Capture the cell that displays the provided text and extract its [x, y] central coordinate. 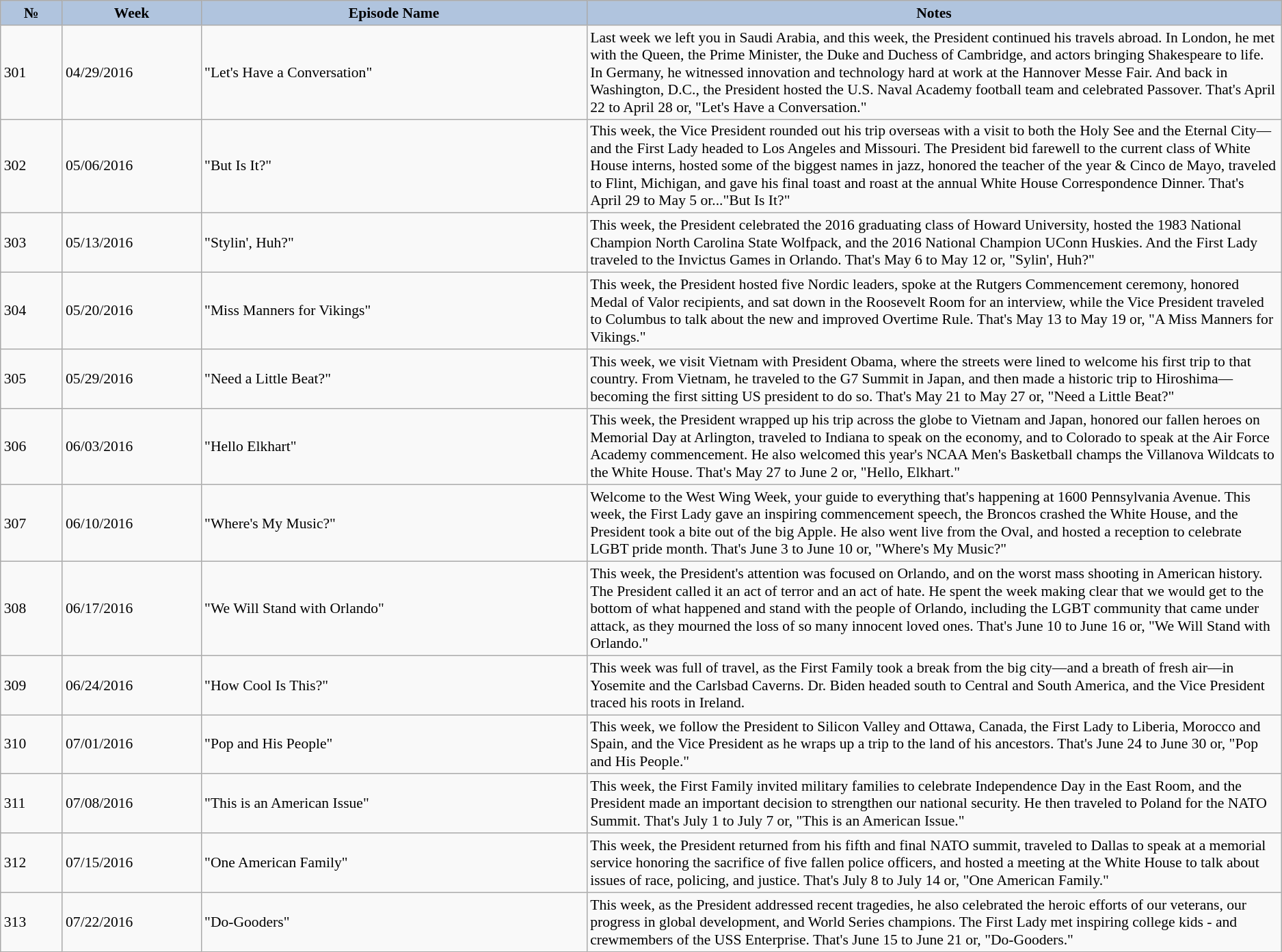
305 [31, 379]
303 [31, 243]
306 [31, 446]
313 [31, 923]
07/01/2016 [131, 745]
Notes [934, 13]
06/17/2016 [131, 609]
"Pop and His People" [394, 745]
"How Cool Is This?" [394, 685]
309 [31, 685]
05/13/2016 [131, 243]
Episode Name [394, 13]
"Do-Gooders" [394, 923]
302 [31, 166]
"We Will Stand with Orlando" [394, 609]
308 [31, 609]
"Hello Elkhart" [394, 446]
07/15/2016 [131, 862]
"Stylin', Huh?" [394, 243]
"But Is It?" [394, 166]
Week [131, 13]
07/08/2016 [131, 804]
304 [31, 311]
04/29/2016 [131, 72]
"This is an American Issue" [394, 804]
05/20/2016 [131, 311]
307 [31, 523]
05/29/2016 [131, 379]
06/10/2016 [131, 523]
310 [31, 745]
№ [31, 13]
06/03/2016 [131, 446]
07/22/2016 [131, 923]
"Need a Little Beat?" [394, 379]
"Let's Have a Conversation" [394, 72]
06/24/2016 [131, 685]
312 [31, 862]
"Miss Manners for Vikings" [394, 311]
311 [31, 804]
"One American Family" [394, 862]
"Where's My Music?" [394, 523]
05/06/2016 [131, 166]
301 [31, 72]
